Detect which cell encompasses the target text, then output its [x, y] center coordinate. 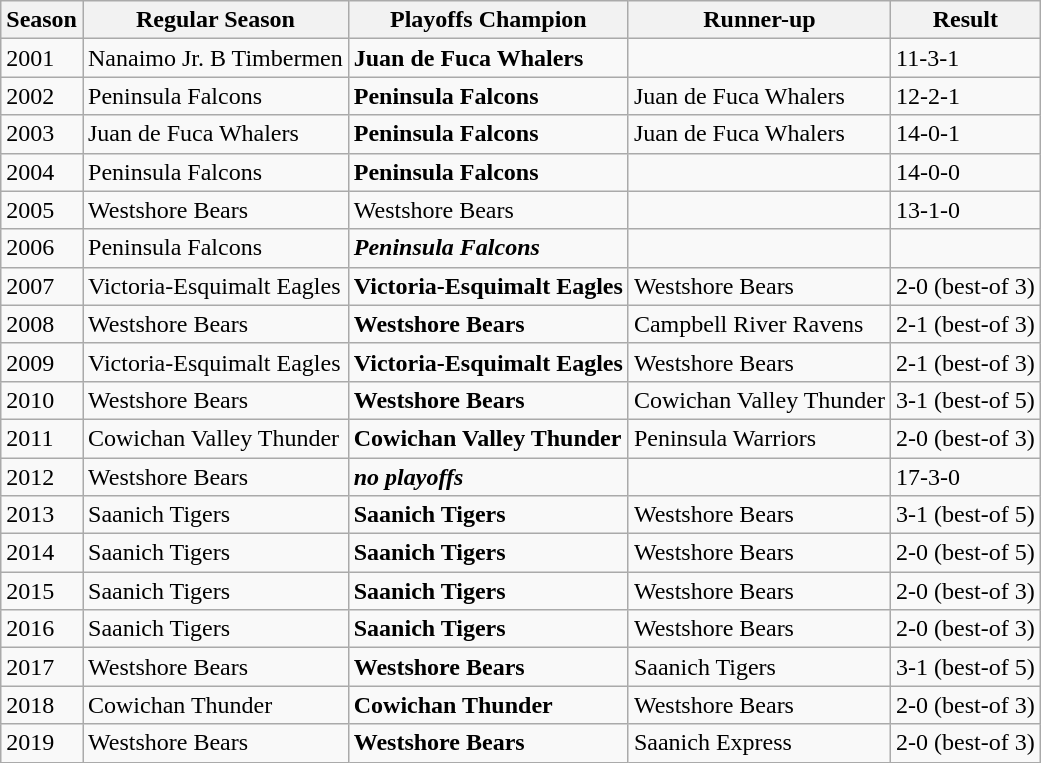
Nanaimo Jr. B Timbermen [215, 58]
13-1-0 [966, 210]
2016 [42, 629]
2003 [42, 134]
Campbell River Ravens [759, 324]
2007 [42, 286]
2002 [42, 96]
no playoffs [488, 477]
2001 [42, 58]
Season [42, 20]
14-0-1 [966, 134]
Result [966, 20]
2006 [42, 248]
Runner-up [759, 20]
Regular Season [215, 20]
2005 [42, 210]
2018 [42, 705]
2012 [42, 477]
2015 [42, 591]
2011 [42, 438]
Peninsula Warriors [759, 438]
2017 [42, 667]
2014 [42, 553]
2013 [42, 515]
Saanich Express [759, 743]
2008 [42, 324]
2004 [42, 172]
12-2-1 [966, 96]
Playoffs Champion [488, 20]
2010 [42, 400]
14-0-0 [966, 172]
17-3-0 [966, 477]
11-3-1 [966, 58]
2009 [42, 362]
2019 [42, 743]
2-0 (best-of 5) [966, 553]
